Locate the cell with the specified text and output its (x, y) center coordinate. 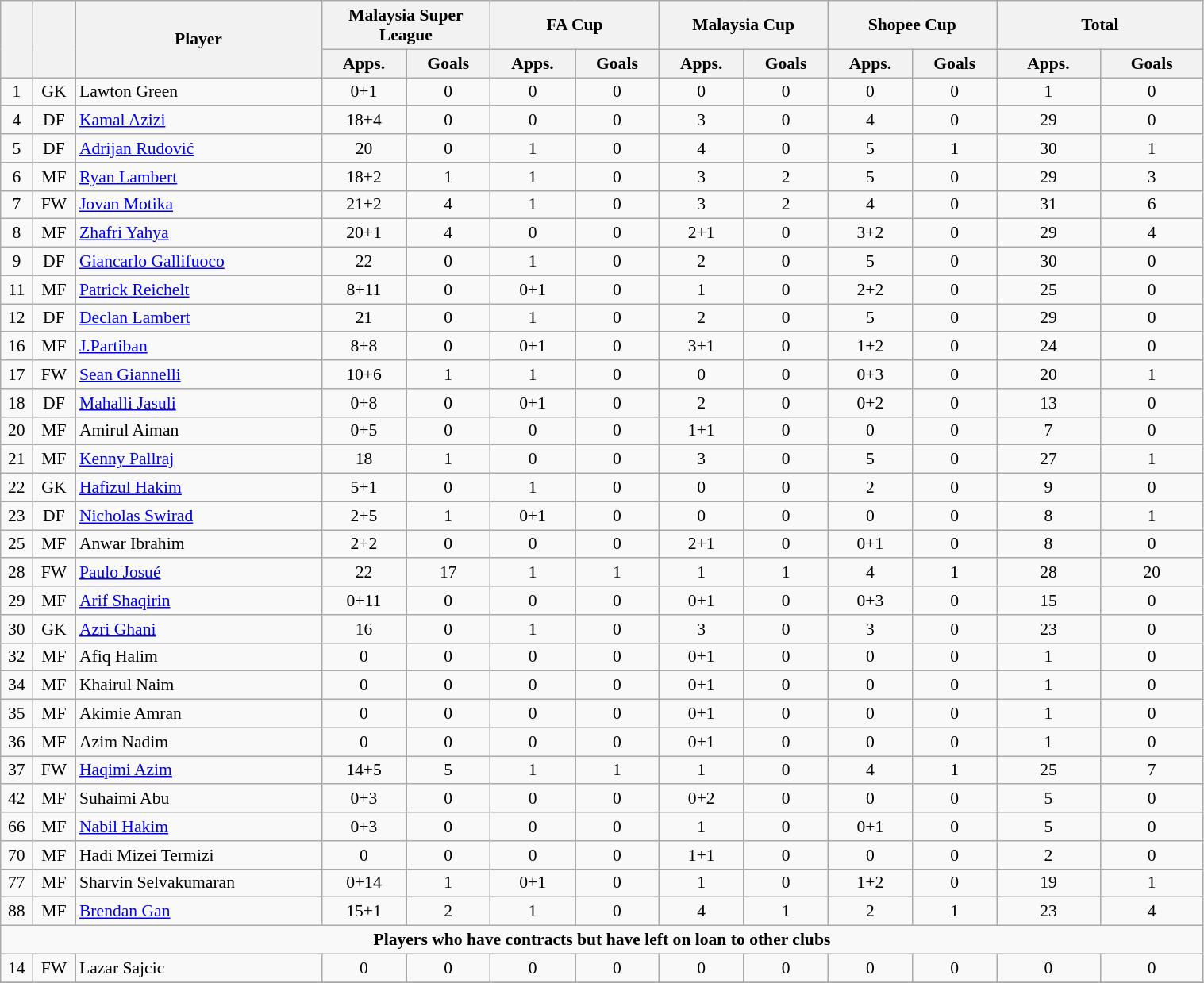
Nicholas Swirad (198, 516)
18+2 (364, 177)
0+14 (364, 883)
Amirul Aiman (198, 431)
Lawton Green (198, 92)
Ryan Lambert (198, 177)
2+5 (364, 516)
0+5 (364, 431)
8+8 (364, 347)
0+8 (364, 403)
10+6 (364, 374)
15 (1049, 601)
Kamal Azizi (198, 121)
Sean Giannelli (198, 374)
Anwar Ibrahim (198, 544)
Total (1100, 25)
12 (17, 318)
J.Partiban (198, 347)
0+11 (364, 601)
Azri Ghani (198, 629)
Lazar Sajcic (198, 968)
Players who have contracts but have left on loan to other clubs (602, 940)
Sharvin Selvakumaran (198, 883)
14 (17, 968)
31 (1049, 205)
Patrick Reichelt (198, 290)
Suhaimi Abu (198, 799)
Akimie Amran (198, 714)
42 (17, 799)
Shopee Cup (913, 25)
20+1 (364, 233)
77 (17, 883)
3+1 (702, 347)
Malaysia Super League (406, 25)
8+11 (364, 290)
5+1 (364, 488)
Jovan Motika (198, 205)
24 (1049, 347)
36 (17, 742)
Afiq Halim (198, 657)
35 (17, 714)
Hafizul Hakim (198, 488)
32 (17, 657)
88 (17, 912)
Haqimi Azim (198, 770)
70 (17, 855)
Zhafri Yahya (198, 233)
13 (1049, 403)
Mahalli Jasuli (198, 403)
Player (198, 40)
Giancarlo Gallifuoco (198, 262)
Declan Lambert (198, 318)
Adrijan Rudović (198, 148)
Brendan Gan (198, 912)
Malaysia Cup (743, 25)
Paulo Josué (198, 573)
34 (17, 685)
21+2 (364, 205)
14+5 (364, 770)
66 (17, 827)
Nabil Hakim (198, 827)
FA Cup (575, 25)
15+1 (364, 912)
19 (1049, 883)
18+4 (364, 121)
Kenny Pallraj (198, 459)
37 (17, 770)
Khairul Naim (198, 685)
27 (1049, 459)
Hadi Mizei Termizi (198, 855)
11 (17, 290)
Azim Nadim (198, 742)
3+2 (870, 233)
Arif Shaqirin (198, 601)
